Output the (x, y) coordinate of the center of the cell containing the given text.  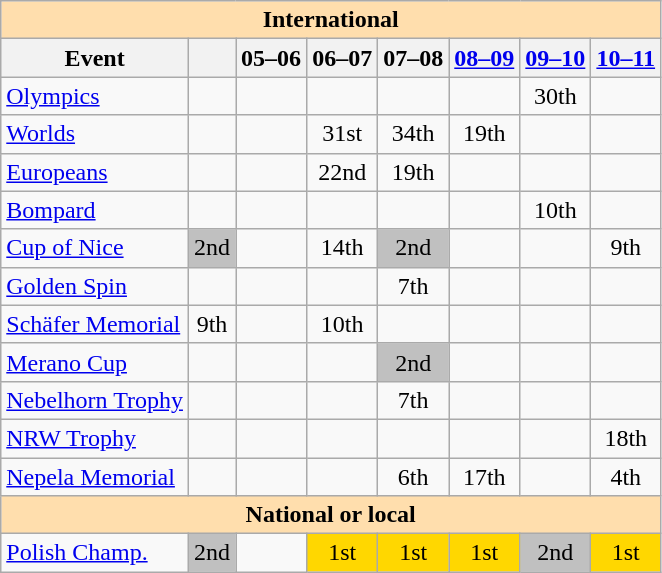
Worlds (95, 134)
4th (626, 477)
NRW Trophy (95, 438)
National or local (331, 515)
Nepela Memorial (95, 477)
10–11 (626, 58)
31st (342, 134)
14th (342, 248)
22nd (342, 172)
Golden Spin (95, 286)
05–06 (272, 58)
Europeans (95, 172)
08–09 (484, 58)
Event (95, 58)
07–08 (414, 58)
International (331, 20)
17th (484, 477)
34th (414, 134)
09–10 (556, 58)
Schäfer Memorial (95, 324)
Merano Cup (95, 362)
30th (556, 96)
Polish Champ. (95, 553)
18th (626, 438)
Bompard (95, 210)
6th (414, 477)
Nebelhorn Trophy (95, 400)
06–07 (342, 58)
Cup of Nice (95, 248)
Olympics (95, 96)
